Return the [x, y] coordinate for the center point of the cell that contains the specified text.  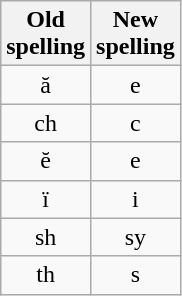
sy [136, 237]
th [46, 275]
i [136, 199]
ă [46, 85]
Oldspelling [46, 34]
ï [46, 199]
sh [46, 237]
ĕ [46, 161]
s [136, 275]
Newspelling [136, 34]
c [136, 123]
ch [46, 123]
